Output the (X, Y) coordinate of the center of the cell containing the given text.  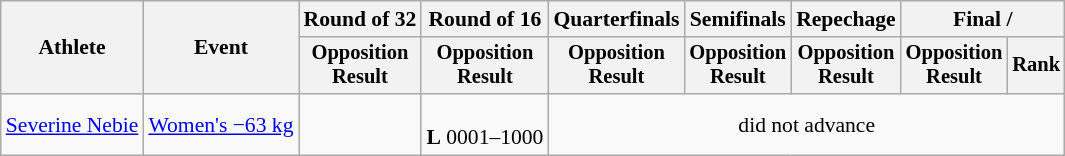
Round of 16 (484, 19)
Event (220, 48)
Athlete (72, 48)
L 0001–1000 (484, 124)
Women's −63 kg (220, 124)
Round of 32 (360, 19)
did not advance (806, 124)
Severine Nebie (72, 124)
Quarterfinals (616, 19)
Repechage (846, 19)
Rank (1036, 66)
Semifinals (738, 19)
Final / (983, 19)
